Return (x, y) of the center of cell containing provided text 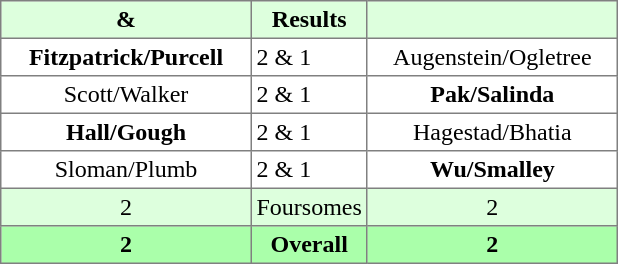
Fitzpatrick/Purcell (126, 57)
Results (309, 20)
Pak/Salinda (492, 95)
Sloman/Plumb (126, 170)
Augenstein/Ogletree (492, 57)
Overall (309, 245)
& (126, 20)
Hagestad/Bhatia (492, 132)
Hall/Gough (126, 132)
Wu/Smalley (492, 170)
Scott/Walker (126, 95)
Foursomes (309, 207)
